Detect which cell encompasses the target text, then output its [x, y] center coordinate. 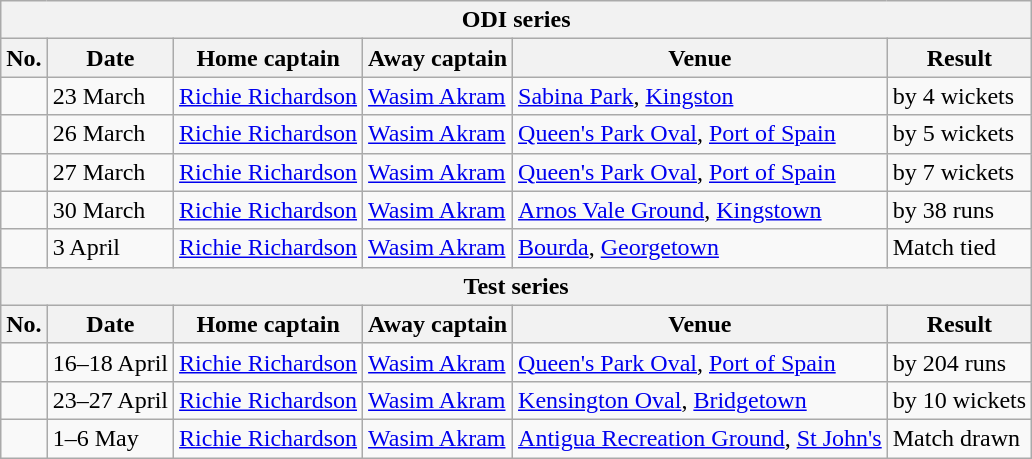
30 March [110, 210]
23–27 April [110, 400]
Antigua Recreation Ground, St John's [700, 438]
by 5 wickets [959, 134]
Test series [516, 286]
27 March [110, 172]
by 204 runs [959, 362]
Kensington Oval, Bridgetown [700, 400]
Arnos Vale Ground, Kingstown [700, 210]
Bourda, Georgetown [700, 248]
by 10 wickets [959, 400]
by 7 wickets [959, 172]
Match tied [959, 248]
Match drawn [959, 438]
by 4 wickets [959, 96]
ODI series [516, 20]
1–6 May [110, 438]
23 March [110, 96]
26 March [110, 134]
3 April [110, 248]
Sabina Park, Kingston [700, 96]
16–18 April [110, 362]
by 38 runs [959, 210]
